Locate the cell with the specified text and output its [X, Y] center coordinate. 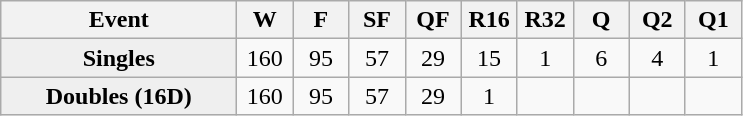
Singles [119, 58]
Event [119, 20]
6 [601, 58]
W [265, 20]
Q2 [657, 20]
R16 [489, 20]
4 [657, 58]
15 [489, 58]
Q1 [713, 20]
Doubles (16D) [119, 96]
R32 [545, 20]
SF [377, 20]
Q [601, 20]
QF [433, 20]
F [321, 20]
